From the cell containing the given text, extract its center point as [x, y] coordinate. 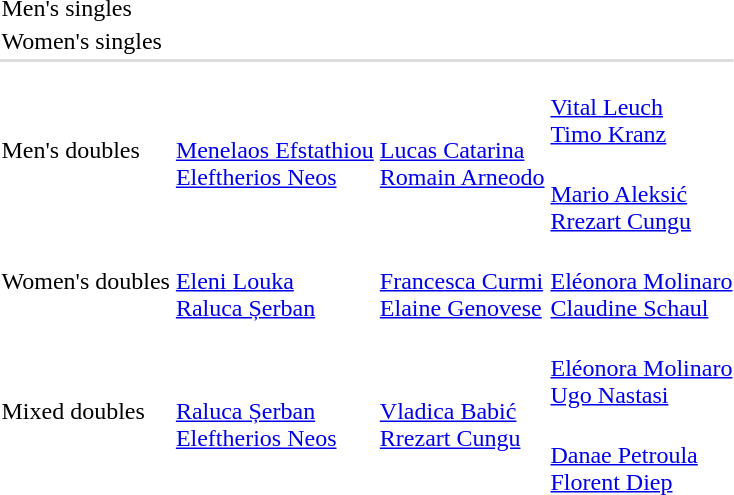
Eleni LoukaRaluca Șerban [274, 281]
Vital LeuchTimo Kranz [642, 107]
Menelaos EfstathiouEleftherios Neos [274, 150]
Lucas CatarinaRomain Arneodo [462, 150]
Women's singles [86, 41]
Mario AleksićRrezart Cungu [642, 194]
Eléonora MolinaroUgo Nastasi [642, 368]
Eléonora MolinaroClaudine Schaul [642, 281]
Women's doubles [86, 281]
Men's doubles [86, 150]
Francesca CurmiElaine Genovese [462, 281]
